Extract the [X, Y] coordinate from the center of the cell holding the provided text.  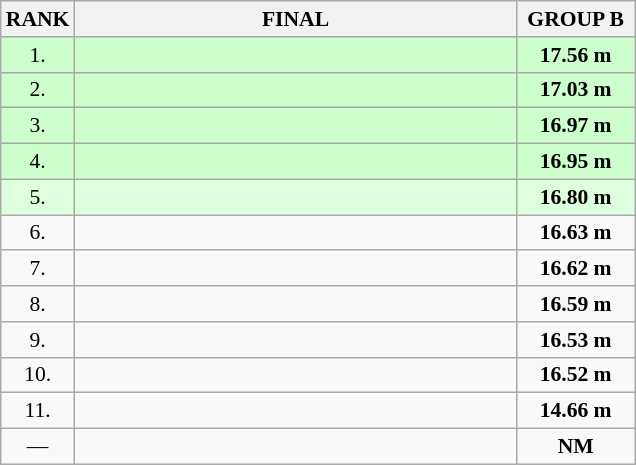
16.95 m [576, 162]
5. [38, 197]
16.97 m [576, 126]
10. [38, 375]
— [38, 447]
6. [38, 233]
16.53 m [576, 340]
16.80 m [576, 197]
16.62 m [576, 269]
1. [38, 55]
3. [38, 126]
7. [38, 269]
8. [38, 304]
17.56 m [576, 55]
2. [38, 90]
17.03 m [576, 90]
16.63 m [576, 233]
GROUP B [576, 19]
16.59 m [576, 304]
4. [38, 162]
16.52 m [576, 375]
14.66 m [576, 411]
9. [38, 340]
FINAL [295, 19]
RANK [38, 19]
NM [576, 447]
11. [38, 411]
